Determine the [x, y] coordinate at the center of the cell enclosing the given text.  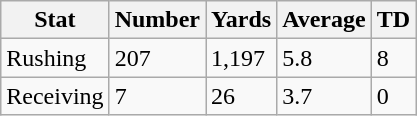
7 [157, 96]
Yards [242, 20]
0 [393, 96]
Average [324, 20]
5.8 [324, 58]
3.7 [324, 96]
207 [157, 58]
Stat [55, 20]
1,197 [242, 58]
Rushing [55, 58]
8 [393, 58]
Number [157, 20]
26 [242, 96]
Receiving [55, 96]
TD [393, 20]
